Scan for the cell matching the given text and deliver its (X, Y) coordinate at center. 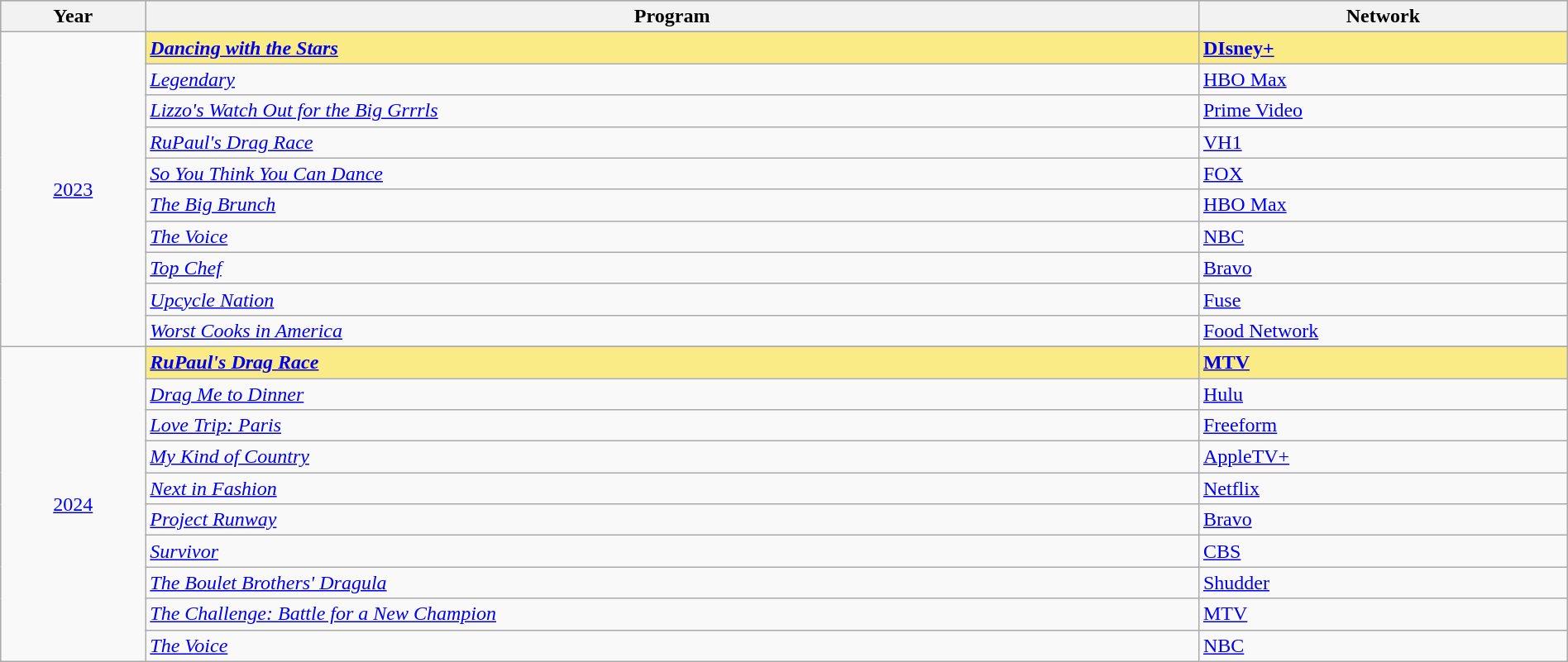
Prime Video (1383, 111)
Next in Fashion (672, 488)
VH1 (1383, 142)
My Kind of Country (672, 457)
The Challenge: Battle for a New Champion (672, 614)
Network (1383, 17)
2024 (73, 504)
So You Think You Can Dance (672, 174)
Upcycle Nation (672, 299)
AppleTV+ (1383, 457)
DIsney+ (1383, 48)
Worst Cooks in America (672, 331)
Freeform (1383, 426)
Program (672, 17)
Drag Me to Dinner (672, 394)
Shudder (1383, 583)
The Big Brunch (672, 205)
The Boulet Brothers' Dragula (672, 583)
Lizzo's Watch Out for the Big Grrrls (672, 111)
Fuse (1383, 299)
Netflix (1383, 488)
FOX (1383, 174)
Top Chef (672, 268)
CBS (1383, 551)
Legendary (672, 79)
Project Runway (672, 520)
Food Network (1383, 331)
Hulu (1383, 394)
Love Trip: Paris (672, 426)
Year (73, 17)
2023 (73, 190)
Dancing with the Stars (672, 48)
Survivor (672, 551)
